For the text-containing cell, return its midpoint in [x, y] coordinate format. 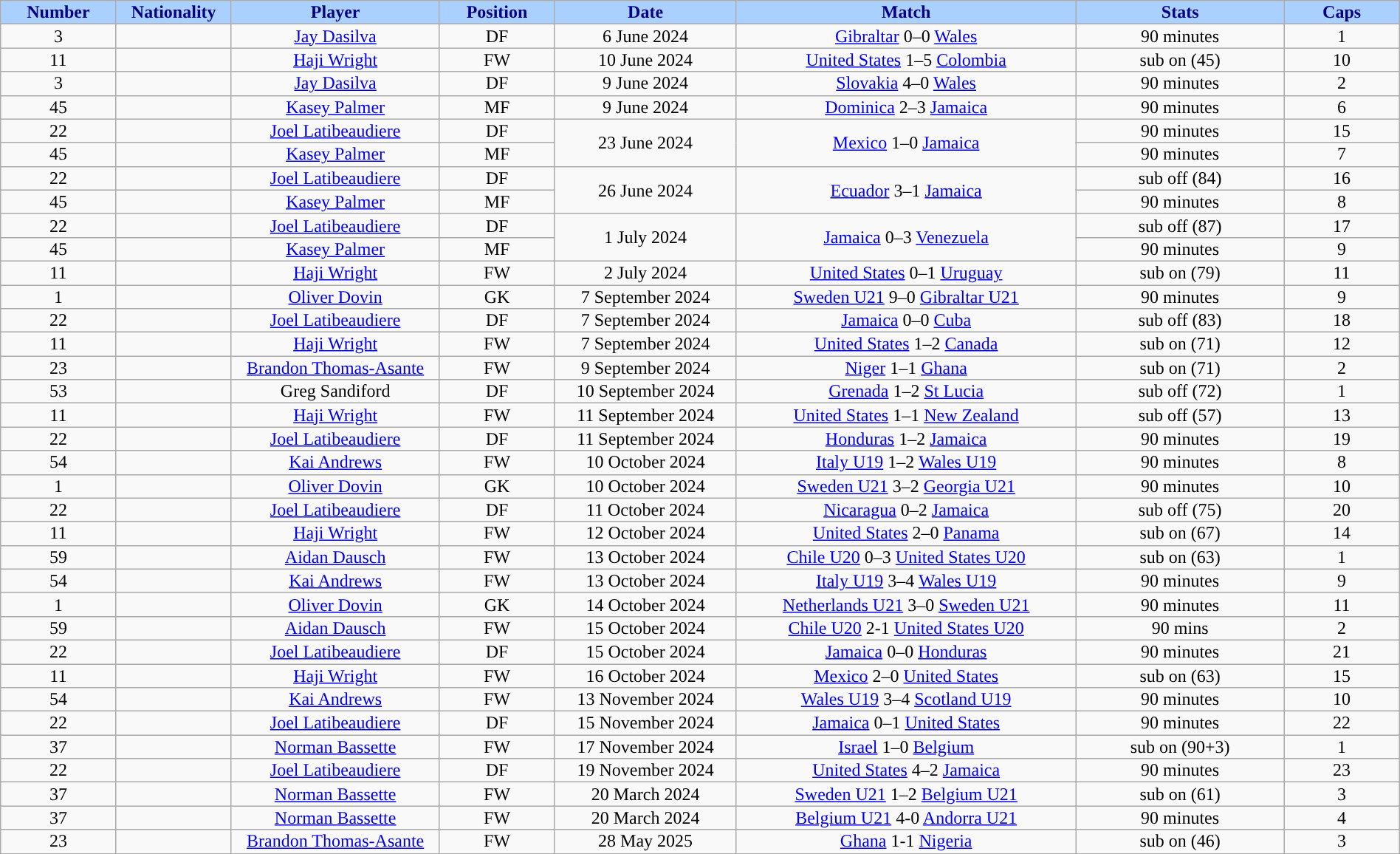
Caps [1342, 13]
23 June 2024 [645, 143]
10 June 2024 [645, 60]
Italy U19 1–2 Wales U19 [906, 462]
Slovakia 4–0 Wales [906, 83]
United States 1–2 Canada [906, 344]
Italy U19 3–4 Wales U19 [906, 581]
15 November 2024 [645, 723]
10 September 2024 [645, 392]
26 June 2024 [645, 190]
Match [906, 13]
16 [1342, 178]
Israel 1–0 Belgium [906, 747]
Greg Sandiford [335, 392]
Gibraltar 0–0 Wales [906, 36]
17 [1342, 225]
Jamaica 0–3 Venezuela [906, 237]
Nicaragua 0–2 Jamaica [906, 510]
7 [1342, 154]
Chile U20 2-1 United States U20 [906, 628]
11 October 2024 [645, 510]
sub off (72) [1180, 392]
Position [497, 13]
Dominica 2–3 Jamaica [906, 107]
18 [1342, 321]
sub on (46) [1180, 841]
Nationality [174, 13]
90 mins [1180, 628]
1 July 2024 [645, 237]
sub on (45) [1180, 60]
6 [1342, 107]
sub on (79) [1180, 273]
16 October 2024 [645, 675]
9 September 2024 [645, 368]
sub on (67) [1180, 533]
Jamaica 0–0 Cuba [906, 321]
Wales U19 3–4 Scotland U19 [906, 700]
53 [58, 392]
Belgium U21 4-0 Andorra U21 [906, 818]
sub off (83) [1180, 321]
sub on (61) [1180, 794]
Sweden U21 1–2 Belgium U21 [906, 794]
13 [1342, 415]
19 November 2024 [645, 771]
Ecuador 3–1 Jamaica [906, 190]
2 July 2024 [645, 273]
17 November 2024 [645, 747]
Number [58, 13]
21 [1342, 652]
Stats [1180, 13]
Mexico 2–0 United States [906, 675]
United States 1–5 Colombia [906, 60]
12 [1342, 344]
Sweden U21 9–0 Gibraltar U21 [906, 297]
United States 0–1 Uruguay [906, 273]
Netherlands U21 3–0 Sweden U21 [906, 604]
Sweden U21 3–2 Georgia U21 [906, 486]
12 October 2024 [645, 533]
sub on (90+3) [1180, 747]
Honduras 1–2 Jamaica [906, 439]
Niger 1–1 Ghana [906, 368]
Grenada 1–2 St Lucia [906, 392]
Date [645, 13]
4 [1342, 818]
14 October 2024 [645, 604]
United States 1–1 New Zealand [906, 415]
13 November 2024 [645, 700]
Jamaica 0–0 Honduras [906, 652]
Player [335, 13]
sub off (84) [1180, 178]
Jamaica 0–1 United States [906, 723]
28 May 2025 [645, 841]
sub off (75) [1180, 510]
19 [1342, 439]
United States 2–0 Panama [906, 533]
Mexico 1–0 Jamaica [906, 143]
United States 4–2 Jamaica [906, 771]
6 June 2024 [645, 36]
Chile U20 0–3 United States U20 [906, 557]
20 [1342, 510]
sub off (57) [1180, 415]
Ghana 1-1 Nigeria [906, 841]
sub off (87) [1180, 225]
14 [1342, 533]
